Output the [X, Y] coordinate of the center of the cell containing the given text.  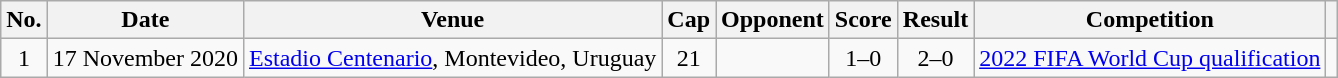
2022 FIFA World Cup qualification [1150, 58]
Score [863, 20]
Opponent [773, 20]
Estadio Centenario, Montevideo, Uruguay [453, 58]
Competition [1150, 20]
No. [24, 20]
Result [935, 20]
2–0 [935, 58]
17 November 2020 [145, 58]
Cap [689, 20]
Date [145, 20]
21 [689, 58]
1–0 [863, 58]
1 [24, 58]
Venue [453, 20]
